For the text-containing cell, return its midpoint in (x, y) coordinate format. 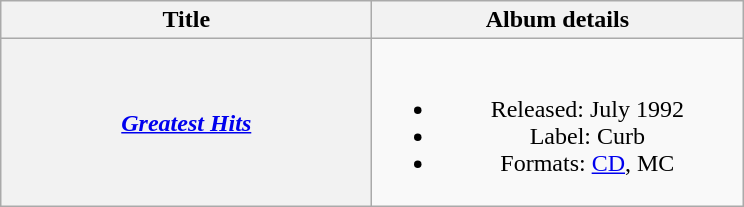
Released: July 1992Label: CurbFormats: CD, MC (558, 122)
Album details (558, 20)
Title (186, 20)
Greatest Hits (186, 122)
